Locate the cell with the specified text and output its [X, Y] center coordinate. 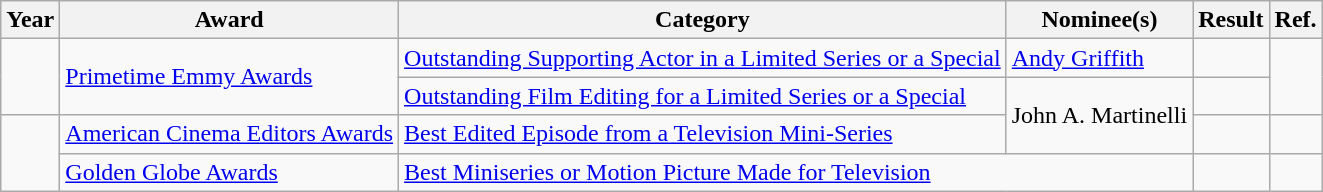
Award [230, 20]
Year [30, 20]
Outstanding Film Editing for a Limited Series or a Special [703, 96]
Result [1231, 20]
Andy Griffith [1099, 58]
Nominee(s) [1099, 20]
Outstanding Supporting Actor in a Limited Series or a Special [703, 58]
Best Edited Episode from a Television Mini-Series [703, 134]
Best Miniseries or Motion Picture Made for Television [796, 172]
John A. Martinelli [1099, 115]
American Cinema Editors Awards [230, 134]
Golden Globe Awards [230, 172]
Ref. [1296, 20]
Category [703, 20]
Primetime Emmy Awards [230, 77]
